Find where the given text appears and provide that cell's center as [X, Y] coordinate. 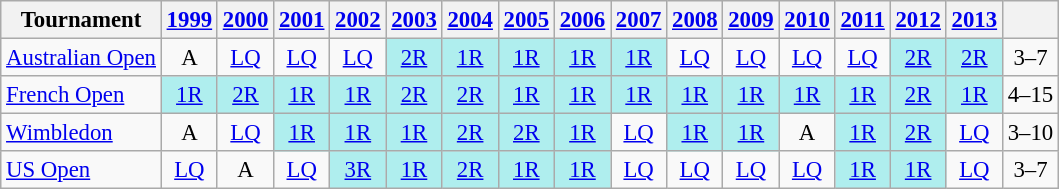
2003 [414, 20]
4–15 [1030, 95]
2004 [470, 20]
Wimbledon [82, 133]
2007 [639, 20]
2012 [918, 20]
2011 [862, 20]
2005 [526, 20]
US Open [82, 170]
2006 [582, 20]
French Open [82, 95]
2008 [695, 20]
2009 [751, 20]
2001 [302, 20]
2002 [358, 20]
3–10 [1030, 133]
2010 [807, 20]
2000 [245, 20]
Australian Open [82, 58]
3R [358, 170]
Tournament [82, 20]
2013 [974, 20]
1999 [189, 20]
